Capture the cell that displays the provided text and extract its (x, y) central coordinate. 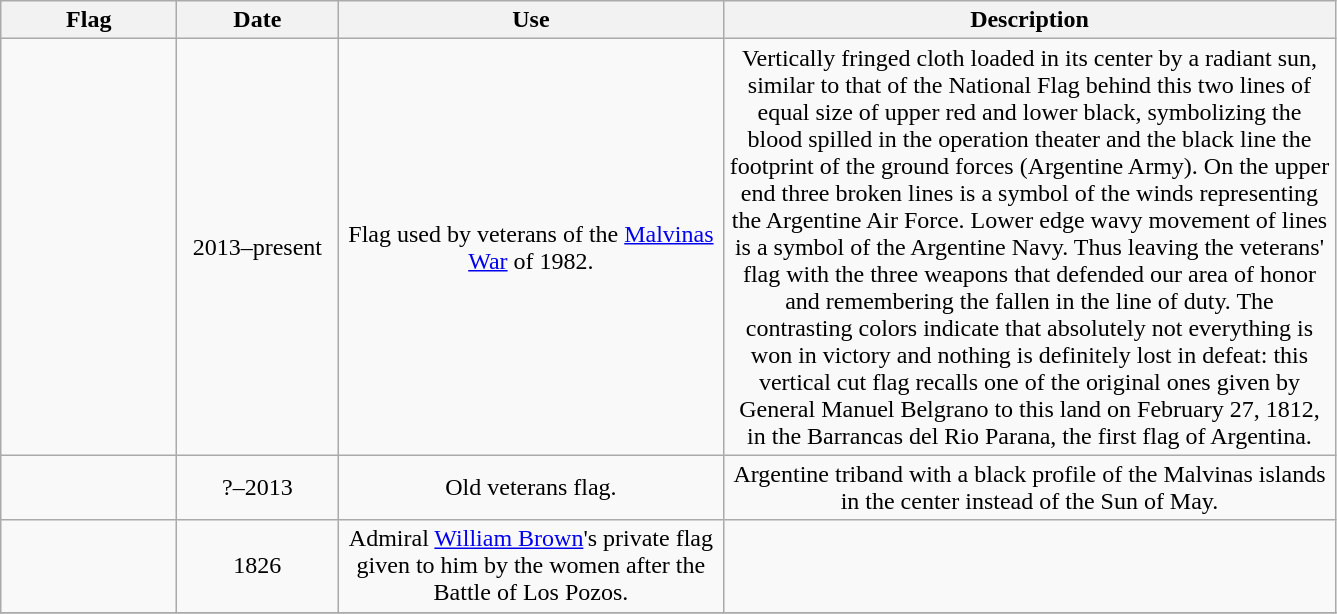
Flag (89, 20)
Admiral William Brown's private flag given to him by the women after the Battle of Los Pozos. (531, 566)
?–2013 (258, 488)
Flag used by veterans of the Malvinas War of 1982. (531, 247)
2013–present (258, 247)
1826 (258, 566)
Description (1030, 20)
Old veterans flag. (531, 488)
Use (531, 20)
Date (258, 20)
Argentine triband with a black profile of the Malvinas islands in the center instead of the Sun of May. (1030, 488)
